Output the (x, y) coordinate of the center of the cell containing the given text.  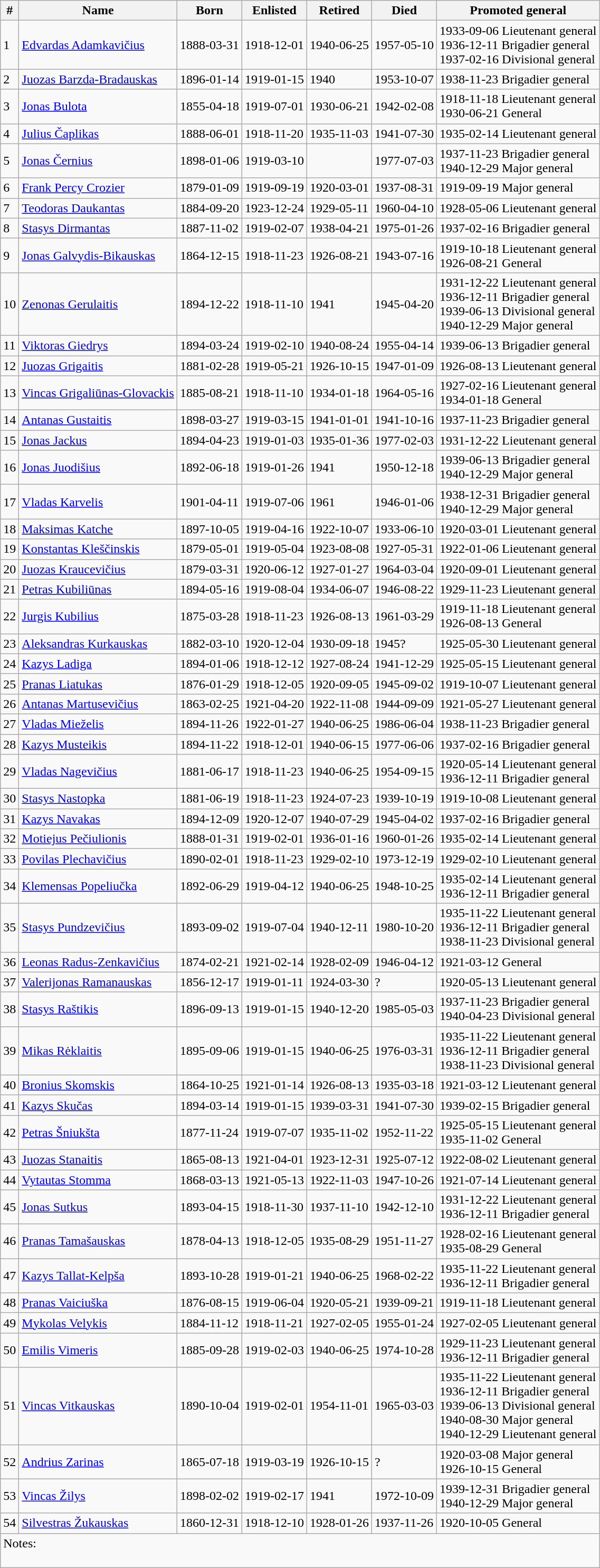
1939-09-21 (404, 1303)
1923-12-24 (274, 208)
1919-02-17 (274, 1496)
1893-04-15 (209, 1207)
9 (9, 256)
1964-05-16 (404, 393)
1884-09-20 (209, 208)
1926-08-13 Lieutenant general (518, 366)
1919-07-04 (274, 928)
1919-01-26 (274, 468)
10 (9, 304)
1922-01-06 Lieutenant general (518, 549)
1921-03-12 General (518, 962)
Vincas Žilys (98, 1496)
1927-02-16 Lieutenant general 1934-01-18 General (518, 393)
Pranas Tamašauskas (98, 1242)
42 (9, 1132)
Viktoras Giedrys (98, 345)
1930-06-21 (339, 107)
54 (9, 1523)
1919-10-18 Lieutenant general 1926-08-21 General (518, 256)
Povilas Plechavičius (98, 859)
Kazys Skučas (98, 1105)
1898-02-02 (209, 1496)
Vladas Karvelis (98, 502)
Jonas Juodišius (98, 468)
1865-08-13 (209, 1159)
Silvestras Žukauskas (98, 1523)
19 (9, 549)
1881-06-17 (209, 772)
1924-07-23 (339, 799)
1919-07-06 (274, 502)
1928-01-26 (339, 1523)
Promoted general (518, 11)
41 (9, 1105)
Motiejus Pečiulionis (98, 839)
1884-11-12 (209, 1323)
1927-02-05 (339, 1323)
1922-10-07 (339, 529)
1865-07-18 (209, 1461)
1921-04-20 (274, 704)
Julius Čaplikas (98, 134)
30 (9, 799)
1920-10-05 General (518, 1523)
29 (9, 772)
1935-02-14 Lieutenant general 1936-12-11 Brigadier general (518, 886)
Jonas Sutkus (98, 1207)
1926-08-21 (339, 256)
1945? (404, 644)
1939-12-31 Brigadier general 1940-12-29 Major general (518, 1496)
1864-10-25 (209, 1085)
1896-01-14 (209, 79)
1939-06-13 Brigadier general 1940-12-29 Major general (518, 468)
51 (9, 1406)
Maksimas Katche (98, 529)
1919-05-21 (274, 366)
Notes: (300, 1550)
1929-11-23 Lieutenant general 1936-12-11 Brigadier general (518, 1350)
1946-08-22 (404, 589)
1919-09-19 (274, 188)
Retired (339, 11)
1935-08-29 (339, 1242)
53 (9, 1496)
40 (9, 1085)
1930-09-18 (339, 644)
1925-05-15 Lieutenant general (518, 664)
1919-07-01 (274, 107)
Jonas Černius (98, 160)
1940 (339, 79)
1929-05-11 (339, 208)
1923-12-31 (339, 1159)
Enlisted (274, 11)
1925-07-12 (404, 1159)
1940-12-20 (339, 1009)
Vytautas Stomma (98, 1180)
1937-11-23 Brigadier general 1940-12-29 Major general (518, 160)
32 (9, 839)
1888-01-31 (209, 839)
1924-03-30 (339, 982)
1920-03-08 Major general 1926-10-15 General (518, 1461)
Frank Percy Crozier (98, 188)
1863-02-25 (209, 704)
7 (9, 208)
1901-04-11 (209, 502)
1920-09-05 (339, 684)
1954-11-01 (339, 1406)
Aleksandras Kurkauskas (98, 644)
1950-12-18 (404, 468)
1919-03-15 (274, 420)
1894-11-22 (209, 744)
1898-01-06 (209, 160)
1939-03-31 (339, 1105)
1885-08-21 (209, 393)
Mikas Rėklaitis (98, 1051)
1946-01-06 (404, 502)
1881-02-28 (209, 366)
1892-06-18 (209, 468)
28 (9, 744)
1921-04-01 (274, 1159)
1921-02-14 (274, 962)
1940-07-29 (339, 819)
1931-12-22 Lieutenant general 1936-12-11 Brigadier general (518, 1207)
Died (404, 11)
1919-07-07 (274, 1132)
1918-11-20 (274, 134)
Kazys Ladiga (98, 664)
1919-01-03 (274, 440)
Juozas Grigaitis (98, 366)
20 (9, 569)
1894-12-22 (209, 304)
1964-03-04 (404, 569)
1921-05-13 (274, 1180)
Bronius Skomskis (98, 1085)
1947-01-09 (404, 366)
1935-11-22 Lieutenant general 1936-12-11 Brigadier general 1939-06-13 Divisional general 1940-08-30 Major general 1940-12-29 Lieutenant general (518, 1406)
1920-12-04 (274, 644)
1879-05-01 (209, 549)
1937-11-23 Brigadier general 1940-04-23 Divisional general (518, 1009)
1937-08-31 (404, 188)
1954-09-15 (404, 772)
1920-05-13 Lieutenant general (518, 982)
1957-05-10 (404, 45)
1948-10-25 (404, 886)
1940-06-15 (339, 744)
3 (9, 107)
1928-02-16 Lieutenant general 1935-08-29 General (518, 1242)
6 (9, 188)
16 (9, 468)
Teodoras Daukantas (98, 208)
1919-06-04 (274, 1303)
Pranas Vaiciuška (98, 1303)
1893-10-28 (209, 1276)
Emilis Vimeris (98, 1350)
1977-07-03 (404, 160)
1961 (339, 502)
Valerijonas Ramanauskas (98, 982)
1955-01-24 (404, 1323)
1977-02-03 (404, 440)
1933-09-06 Lieutenant general 1936-12-11 Brigadier general 1937-02-16 Divisional general (518, 45)
1929-11-23 Lieutenant general (518, 589)
1960-04-10 (404, 208)
1940-08-24 (339, 345)
1929-02-10 Lieutenant general (518, 859)
Antanas Gustaitis (98, 420)
Juozas Kraucevičius (98, 569)
1919-01-21 (274, 1276)
1928-02-09 (339, 962)
1931-12-22 Lieutenant general 1936-12-11 Brigadier general 1939-06-13 Divisional general 1940-12-29 Major general (518, 304)
24 (9, 664)
1927-01-27 (339, 569)
46 (9, 1242)
48 (9, 1303)
1935-11-22 Lieutenant general 1936-12-11 Brigadier general (518, 1276)
1960-01-26 (404, 839)
1855-04-18 (209, 107)
Jonas Jackus (98, 440)
# (9, 11)
1894-12-09 (209, 819)
1980-10-20 (404, 928)
1890-10-04 (209, 1406)
1919-10-08 Lieutenant general (518, 799)
Kazys Tallat-Kelpša (98, 1276)
1888-03-31 (209, 45)
1921-05-27 Lieutenant general (518, 704)
1927-05-31 (404, 549)
1894-03-24 (209, 345)
1955-04-14 (404, 345)
Petras Šniukšta (98, 1132)
25 (9, 684)
1875-03-28 (209, 617)
1953-10-07 (404, 79)
Kazys Musteikis (98, 744)
35 (9, 928)
1919-04-16 (274, 529)
1935-01-36 (339, 440)
1965-03-03 (404, 1406)
Antanas Martusevičius (98, 704)
Stasys Pundzevičius (98, 928)
1918-11-18 Lieutenant general 1930-06-21 General (518, 107)
1920-12-07 (274, 819)
1919-03-19 (274, 1461)
Zenonas Gerulaitis (98, 304)
52 (9, 1461)
34 (9, 886)
1972-10-09 (404, 1496)
1920-05-21 (339, 1303)
1928-05-06 Lieutenant general (518, 208)
13 (9, 393)
Jonas Galvydis-Bikauskas (98, 256)
1892-06-29 (209, 886)
1894-03-14 (209, 1105)
1929-02-10 (339, 859)
1952-11-22 (404, 1132)
1876-01-29 (209, 684)
1918-12-12 (274, 664)
1921-03-12 Lieutenant general (518, 1085)
1921-07-14 Lieutenant general (518, 1180)
1920-06-12 (274, 569)
Vincas Grigaliūnas-Glovackis (98, 393)
5 (9, 160)
Juozas Stanaitis (98, 1159)
1 (9, 45)
1935-11-02 (339, 1132)
1918-11-30 (274, 1207)
50 (9, 1350)
15 (9, 440)
1927-08-24 (339, 664)
1920-05-14 Lieutenant general 1936-12-11 Brigadier general (518, 772)
1919-01-11 (274, 982)
1975-01-26 (404, 228)
Stasys Raštikis (98, 1009)
1986-06-04 (404, 724)
36 (9, 962)
1920-09-01 Lieutenant general (518, 569)
1876-08-15 (209, 1303)
26 (9, 704)
Vladas Nagevičius (98, 772)
Vincas Vitkauskas (98, 1406)
Name (98, 11)
Stasys Dirmantas (98, 228)
14 (9, 420)
1944-09-09 (404, 704)
2 (9, 79)
1918-12-10 (274, 1523)
1942-12-10 (404, 1207)
1925-05-30 Lieutenant general (518, 644)
1946-04-12 (404, 962)
1893-09-02 (209, 928)
1945-09-02 (404, 684)
1939-10-19 (404, 799)
1921-01-14 (274, 1085)
1864-12-15 (209, 256)
1937-11-26 (404, 1523)
31 (9, 819)
45 (9, 1207)
23 (9, 644)
4 (9, 134)
1890-02-01 (209, 859)
1887-11-02 (209, 228)
Petras Kubiliūnas (98, 589)
1943-07-16 (404, 256)
1879-01-09 (209, 188)
37 (9, 982)
1919-02-10 (274, 345)
1951-11-27 (404, 1242)
1894-04-23 (209, 440)
Pranas Liatukas (98, 684)
43 (9, 1159)
1922-11-08 (339, 704)
39 (9, 1051)
11 (9, 345)
1977-06-06 (404, 744)
1933-06-10 (404, 529)
1894-11-26 (209, 724)
1877-11-24 (209, 1132)
1934-01-18 (339, 393)
1922-08-02 Lieutenant general (518, 1159)
1937-11-10 (339, 1207)
1947-10-26 (404, 1180)
1856-12-17 (209, 982)
1919-11-18 Lieutenant general 1926-08-13 General (518, 617)
1919-02-07 (274, 228)
1888-06-01 (209, 134)
1941-12-29 (404, 664)
1945-04-02 (404, 819)
1898-03-27 (209, 420)
Klemensas Popeliučka (98, 886)
1918-11-21 (274, 1323)
1895-09-06 (209, 1051)
1931-12-22 Lieutenant general (518, 440)
1974-10-28 (404, 1350)
22 (9, 617)
Jurgis Kubilius (98, 617)
1860-12-31 (209, 1523)
1919-10-07 Lieutenant general (518, 684)
Stasys Nastopka (98, 799)
47 (9, 1276)
1935-11-03 (339, 134)
1896-09-13 (209, 1009)
1922-01-27 (274, 724)
1939-06-13 Brigadier general (518, 345)
1894-05-16 (209, 589)
1938-12-31 Brigadier general 1940-12-29 Major general (518, 502)
1945-04-20 (404, 304)
1920-03-01 Lieutenant general (518, 529)
21 (9, 589)
8 (9, 228)
Born (209, 11)
1885-09-28 (209, 1350)
12 (9, 366)
17 (9, 502)
1879-03-31 (209, 569)
18 (9, 529)
Edvardas Adamkavičius (98, 45)
Andrius Zarinas (98, 1461)
1968-02-22 (404, 1276)
1923-08-08 (339, 549)
Jonas Bulota (98, 107)
1976-03-31 (404, 1051)
1941-01-01 (339, 420)
1894-01-06 (209, 664)
1925-05-15 Lieutenant general 1935-11-02 General (518, 1132)
1935-03-18 (404, 1085)
44 (9, 1180)
1985-05-03 (404, 1009)
1919-02-03 (274, 1350)
1882-03-10 (209, 644)
1961-03-29 (404, 617)
1878-04-13 (209, 1242)
1973-12-19 (404, 859)
1919-09-19 Major general (518, 188)
1938-04-21 (339, 228)
Vladas Mieželis (98, 724)
1941-10-16 (404, 420)
Leonas Radus-Zenkavičius (98, 962)
1937-11-23 Brigadier general (518, 420)
27 (9, 724)
1897-10-05 (209, 529)
1919-08-04 (274, 589)
1919-03-10 (274, 160)
1922-11-03 (339, 1180)
49 (9, 1323)
1927-02-05 Lieutenant general (518, 1323)
1940-12-11 (339, 928)
1868-03-13 (209, 1180)
Kazys Navakas (98, 819)
1936-01-16 (339, 839)
Juozas Barzda-Bradauskas (98, 79)
Konstantas Kleščinskis (98, 549)
1934-06-07 (339, 589)
1874-02-21 (209, 962)
1919-05-04 (274, 549)
1881-06-19 (209, 799)
1919-11-18 Lieutenant general (518, 1303)
38 (9, 1009)
Mykolas Velykis (98, 1323)
1920-03-01 (339, 188)
1919-04-12 (274, 886)
1939-02-15 Brigadier general (518, 1105)
1942-02-08 (404, 107)
33 (9, 859)
